Output the (x, y) coordinate of the center of the cell containing the given text.  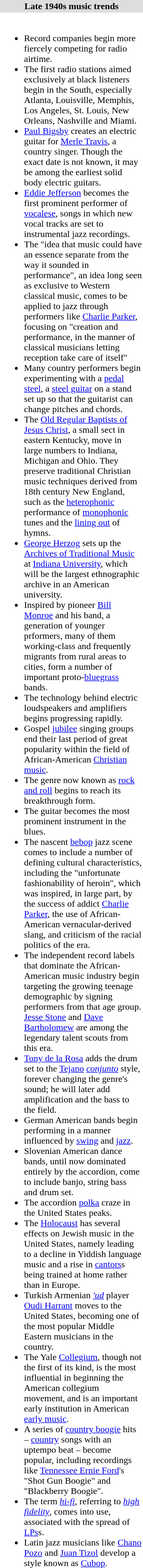
Late 1940s music trends (72, 6)
